Return the (x, y) coordinate for the center point of the cell that contains the specified text.  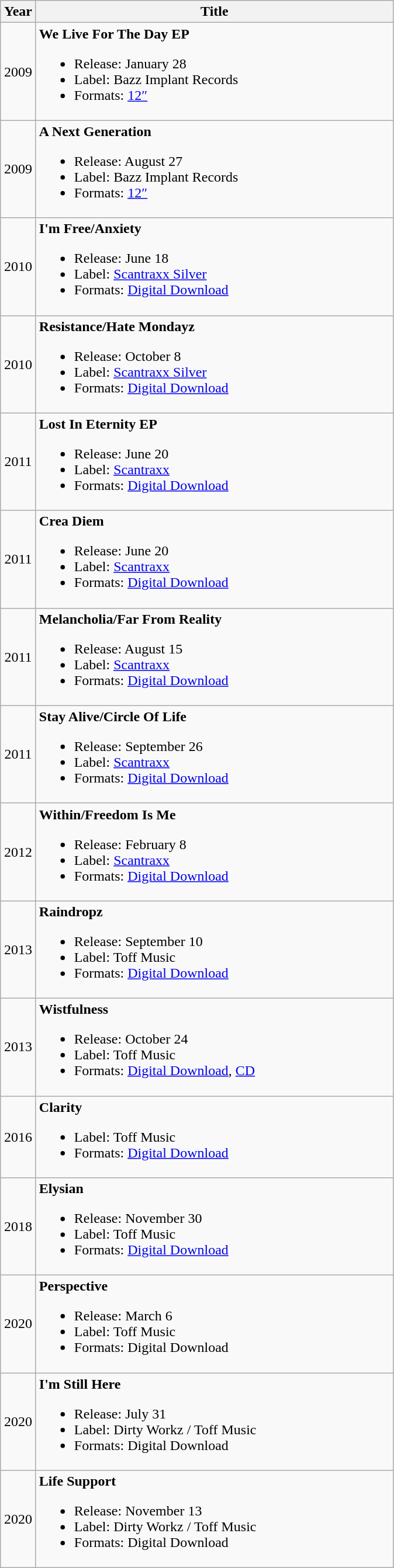
Year (19, 12)
Lost In Eternity EP Release: June 20Label: ScantraxxFormats: Digital Download (214, 461)
ClarityLabel: Toff MusicFormats: Digital Download (214, 1136)
I'm Free/AnxietyRelease: June 18Label: Scantraxx SilverFormats: Digital Download (214, 266)
ElysianRelease: November 30Label: Toff MusicFormats: Digital Download (214, 1226)
Title (214, 12)
Life SupportRelease: November 13Label: Dirty Workz / Toff MusicFormats: Digital Download (214, 1520)
Crea Diem Release: June 20Label: ScantraxxFormats: Digital Download (214, 559)
PerspectiveRelease: March 6Label: Toff MusicFormats: Digital Download (214, 1324)
2012 (19, 851)
Wistfulness Release: October 24Label: Toff MusicFormats: Digital Download, CD (214, 1047)
A Next Generation Release: August 27Label: Bazz Implant RecordsFormats: 12″ (214, 169)
Melancholia/Far From Reality Release: August 15Label: ScantraxxFormats: Digital Download (214, 656)
I'm Still HereRelease: July 31Label: Dirty Workz / Toff MusicFormats: Digital Download (214, 1421)
Resistance/Hate MondayzRelease: October 8Label: Scantraxx SilverFormats: Digital Download (214, 364)
Stay Alive/Circle Of Life Release: September 26Label: ScantraxxFormats: Digital Download (214, 755)
Within/Freedom Is Me Release: February 8Label: ScantraxxFormats: Digital Download (214, 851)
We Live For The Day EP Release: January 28Label: Bazz Implant RecordsFormats: 12″ (214, 71)
2016 (19, 1136)
2018 (19, 1226)
Raindropz Release: September 10Label: Toff MusicFormats: Digital Download (214, 950)
